Provide the [x, y] coordinate of the cell's center where the given text is located.  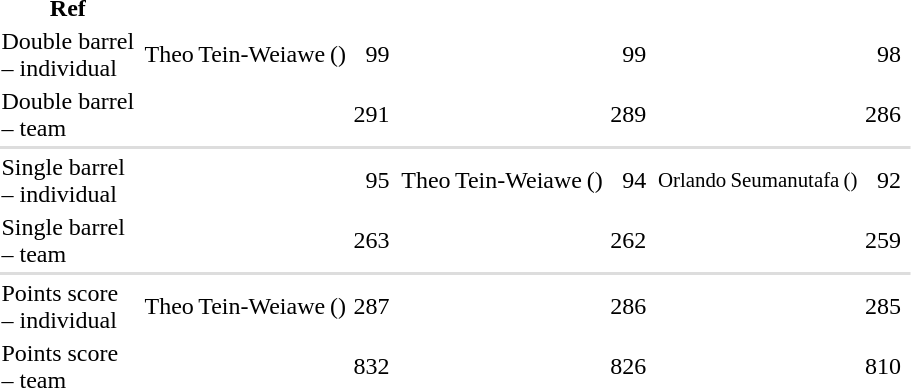
Points score – individual [68, 306]
262 [628, 240]
Double barrel – individual [68, 54]
Single barrel – team [68, 240]
285 [883, 306]
263 [371, 240]
259 [883, 240]
287 [371, 306]
Single barrel – individual [68, 180]
291 [371, 114]
95 [371, 180]
289 [628, 114]
98 [883, 54]
Orlando Seumanutafa () [756, 180]
92 [883, 180]
94 [628, 180]
Double barrel – team [68, 114]
